Capture the cell that displays the provided text and extract its [x, y] central coordinate. 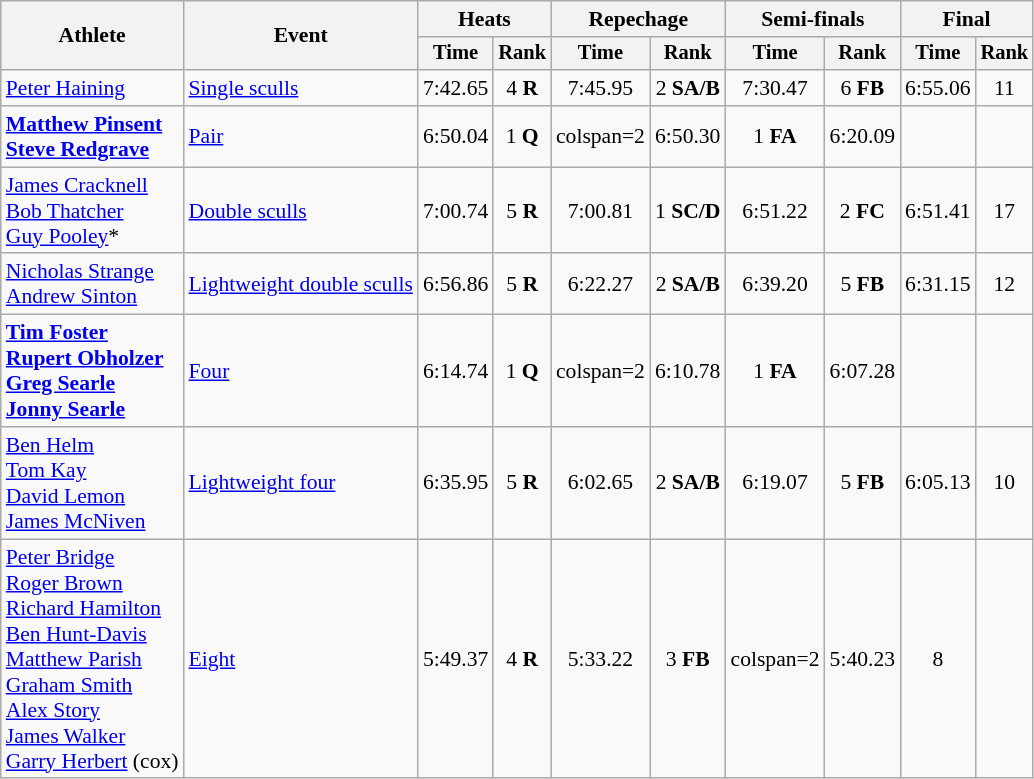
7:30.47 [776, 88]
6:05.13 [938, 483]
5:49.37 [456, 659]
Athlete [92, 36]
6:55.06 [938, 88]
6 FB [862, 88]
Peter Haining [92, 88]
Event [300, 36]
Nicholas StrangeAndrew Sinton [92, 284]
6:50.04 [456, 136]
6:22.27 [600, 284]
2 FC [862, 210]
6:10.78 [688, 371]
10 [1005, 483]
6:07.28 [862, 371]
17 [1005, 210]
6:20.09 [862, 136]
6:51.22 [776, 210]
Eight [300, 659]
Heats [484, 19]
7:00.81 [600, 210]
Pair [300, 136]
Final [966, 19]
6:35.95 [456, 483]
6:31.15 [938, 284]
6:51.41 [938, 210]
Double sculls [300, 210]
5:40.23 [862, 659]
6:56.86 [456, 284]
Matthew PinsentSteve Redgrave [92, 136]
Semi-finals [814, 19]
7:42.65 [456, 88]
3 FB [688, 659]
Peter BridgeRoger BrownRichard HamiltonBen Hunt-DavisMatthew ParishGraham SmithAlex StoryJames WalkerGarry Herbert (cox) [92, 659]
Lightweight double sculls [300, 284]
5:33.22 [600, 659]
8 [938, 659]
Ben HelmTom KayDavid LemonJames McNiven [92, 483]
6:50.30 [688, 136]
6:39.20 [776, 284]
Repechage [638, 19]
6:14.74 [456, 371]
1 SC/D [688, 210]
7:45.95 [600, 88]
7:00.74 [456, 210]
James CracknellBob ThatcherGuy Pooley* [92, 210]
11 [1005, 88]
Tim FosterRupert ObholzerGreg SearleJonny Searle [92, 371]
6:02.65 [600, 483]
Lightweight four [300, 483]
12 [1005, 284]
Four [300, 371]
6:19.07 [776, 483]
Single sculls [300, 88]
